Detect which cell encompasses the target text, then output its [X, Y] center coordinate. 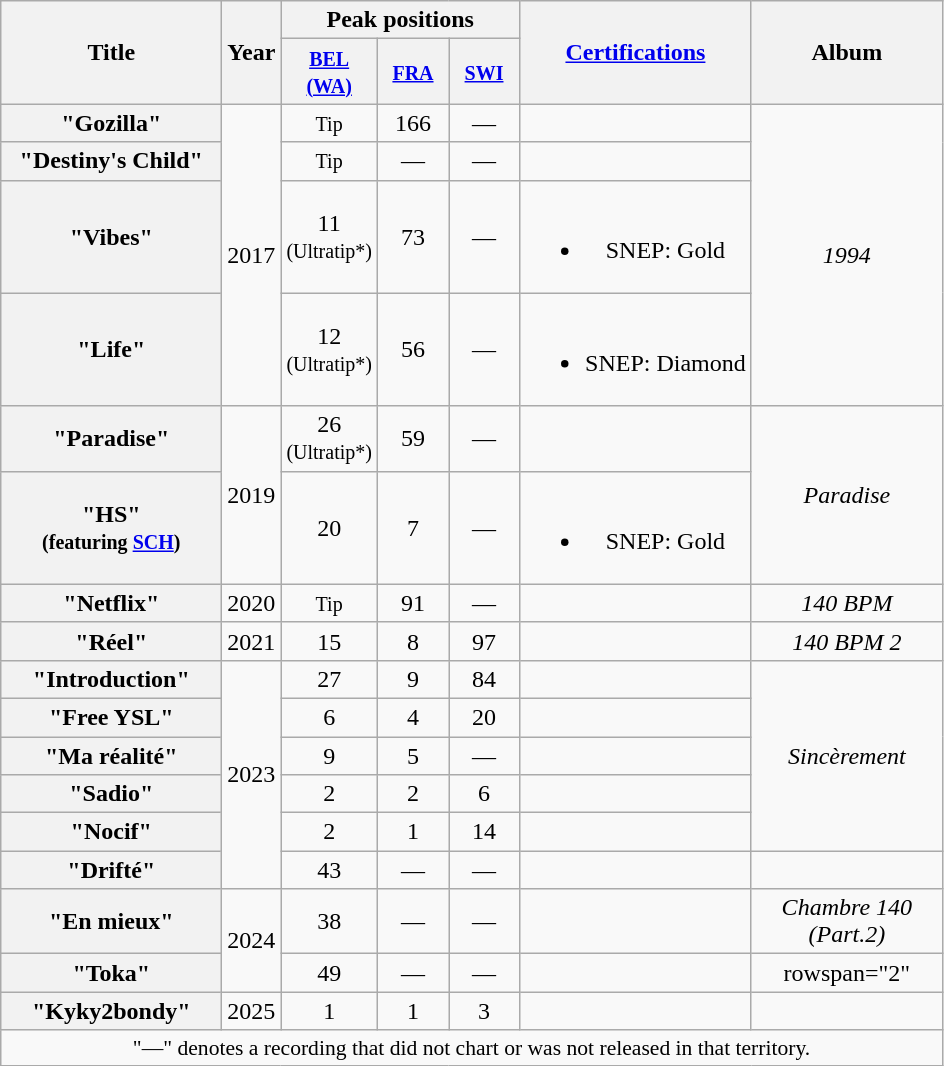
"Toka" [112, 973]
"Nocif" [112, 832]
166 [412, 123]
rowspan="2" [846, 973]
49 [330, 973]
5 [412, 755]
Chambre 140 (Part.2) [846, 922]
"HS"(featuring SCH) [112, 528]
2017 [252, 255]
"—" denotes a recording that did not chart or was not released in that territory. [472, 1048]
"Introduction" [112, 679]
97 [484, 641]
Title [112, 52]
"Paradise" [112, 438]
"Destiny's Child" [112, 161]
27 [330, 679]
SWI [484, 72]
38 [330, 922]
73 [412, 236]
Sincèrement [846, 755]
140 BPM [846, 603]
"En mieux" [112, 922]
FRA [412, 72]
14 [484, 832]
Paradise [846, 495]
"Sadio" [112, 794]
7 [412, 528]
2019 [252, 495]
1994 [846, 255]
15 [330, 641]
26(Ultratip*) [330, 438]
91 [412, 603]
BEL(WA) [330, 72]
Year [252, 52]
"Drifté" [112, 870]
"Gozilla" [112, 123]
8 [412, 641]
"Kyky2bondy" [112, 1011]
2023 [252, 774]
4 [412, 717]
Peak positions [400, 20]
56 [412, 350]
11(Ultratip*) [330, 236]
2021 [252, 641]
2020 [252, 603]
"Life" [112, 350]
"Ma réalité" [112, 755]
Certifications [636, 52]
2024 [252, 940]
12(Ultratip*) [330, 350]
Album [846, 52]
43 [330, 870]
"Vibes" [112, 236]
59 [412, 438]
3 [484, 1011]
SNEP: Diamond [636, 350]
"Réel" [112, 641]
84 [484, 679]
2025 [252, 1011]
140 BPM 2 [846, 641]
"Free YSL" [112, 717]
"Netflix" [112, 603]
